Pinpoint the cell where the given text exists, returning its [x, y] midpoint coordinate. 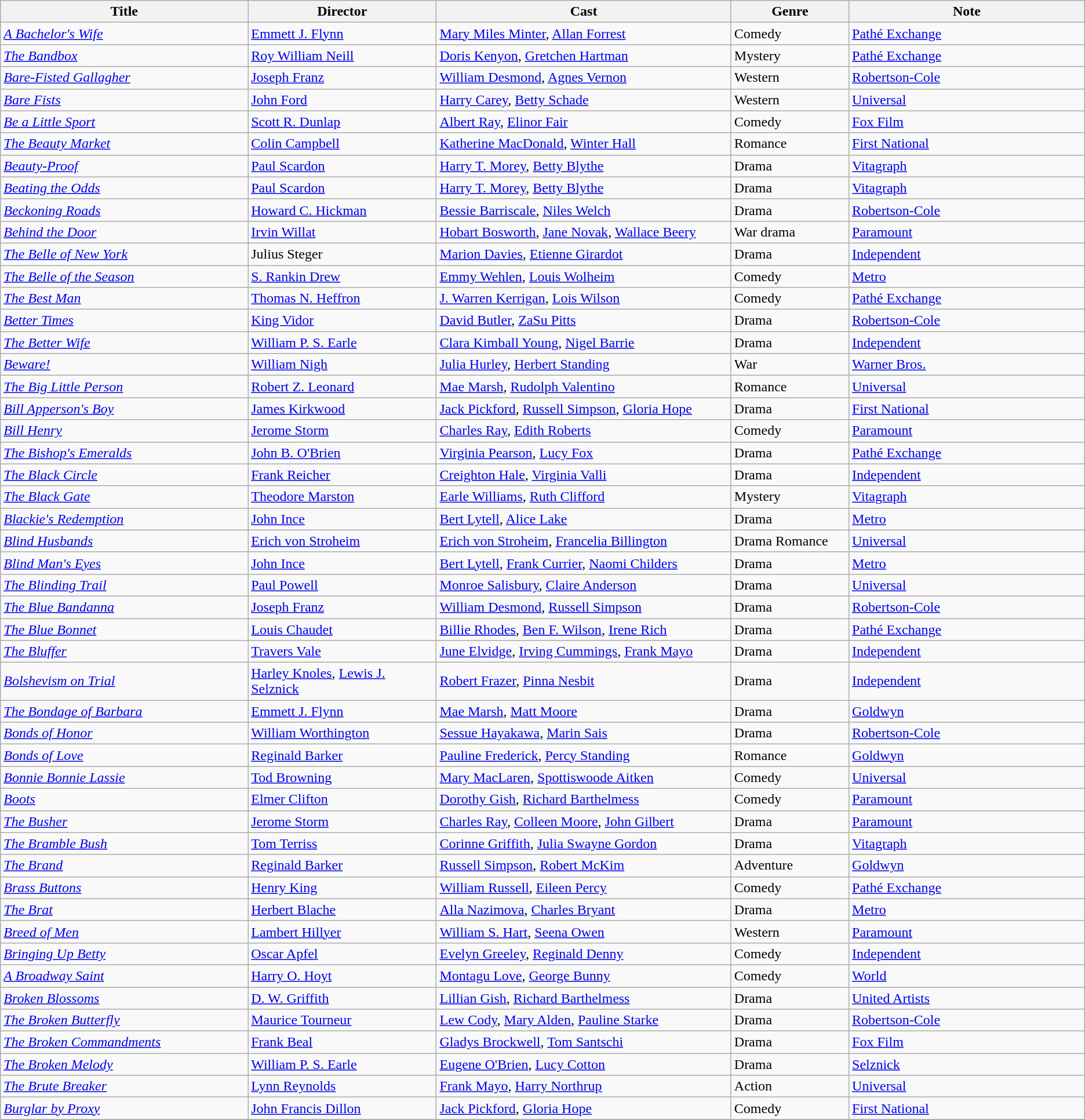
Lew Cody, Mary Alden, Pauline Starke [584, 1020]
The Bramble Bush [124, 843]
Beating the Odds [124, 188]
Blind Husbands [124, 541]
Bessie Barriscale, Niles Welch [584, 210]
United Artists [967, 998]
The Broken Butterfly [124, 1020]
A Bachelor's Wife [124, 34]
The Beauty Market [124, 144]
Bonds of Honor [124, 733]
Robert Frazer, Pinna Nesbit [584, 682]
Blind Man's Eyes [124, 563]
Howard C. Hickman [342, 210]
The Busher [124, 821]
The Big Little Person [124, 387]
Bill Apperson's Boy [124, 409]
Bolshevism on Trial [124, 682]
James Kirkwood [342, 409]
Irvin Willat [342, 232]
Tom Terriss [342, 843]
The Black Circle [124, 475]
Oscar Apfel [342, 954]
Herbert Blache [342, 910]
J. Warren Kerrigan, Lois Wilson [584, 299]
William Russell, Eileen Percy [584, 888]
Louis Chaudet [342, 629]
The Belle of New York [124, 254]
Bare-Fisted Gallagher [124, 78]
Theodore Marston [342, 497]
Warner Bros. [967, 365]
Frank Beal [342, 1042]
The Bishop's Emeralds [124, 453]
Henry King [342, 888]
Montagu Love, George Bunny [584, 976]
Lynn Reynolds [342, 1086]
Action [789, 1086]
World [967, 976]
William S. Hart, Seena Owen [584, 932]
The Brand [124, 866]
D. W. Griffith [342, 998]
Bonnie Bonnie Lassie [124, 777]
Beauty-Proof [124, 166]
S. Rankin Drew [342, 277]
Broken Blossoms [124, 998]
Mary Miles Minter, Allan Forrest [584, 34]
Charles Ray, Edith Roberts [584, 431]
Virginia Pearson, Lucy Fox [584, 453]
June Elvidge, Irving Cummings, Frank Mayo [584, 652]
Breed of Men [124, 932]
Katherine MacDonald, Winter Hall [584, 144]
The Bluffer [124, 652]
The Blue Bonnet [124, 629]
Emmy Wehlen, Louis Wolheim [584, 277]
Dorothy Gish, Richard Barthelmess [584, 799]
The Bandbox [124, 56]
The Bondage of Barbara [124, 711]
Clara Kimball Young, Nigel Barrie [584, 343]
The Broken Commandments [124, 1042]
Russell Simpson, Robert McKim [584, 866]
Lambert Hillyer [342, 932]
Bare Fists [124, 100]
Bonds of Love [124, 755]
Thomas N. Heffron [342, 299]
Be a Little Sport [124, 122]
Harry O. Hoyt [342, 976]
William Worthington [342, 733]
Monroe Salisbury, Claire Anderson [584, 585]
Paul Powell [342, 585]
Scott R. Dunlap [342, 122]
Erich von Stroheim [342, 541]
Roy William Neill [342, 56]
Blackie's Redemption [124, 519]
Note [967, 12]
Lillian Gish, Richard Barthelmess [584, 998]
Creighton Hale, Virginia Valli [584, 475]
Julia Hurley, Herbert Standing [584, 365]
Colin Campbell [342, 144]
Beware! [124, 365]
Erich von Stroheim, Francelia Billington [584, 541]
King Vidor [342, 321]
Mary MacLaren, Spottiswoode Aitken [584, 777]
Doris Kenyon, Gretchen Hartman [584, 56]
Harley Knoles, Lewis J. Selznick [342, 682]
The Black Gate [124, 497]
The Best Man [124, 299]
Genre [789, 12]
Harry Carey, Betty Schade [584, 100]
The Blue Bandanna [124, 607]
John B. O'Brien [342, 453]
Jack Pickford, Russell Simpson, Gloria Hope [584, 409]
Director [342, 12]
Mae Marsh, Matt Moore [584, 711]
Behind the Door [124, 232]
Tod Browning [342, 777]
Pauline Frederick, Percy Standing [584, 755]
Boots [124, 799]
Better Times [124, 321]
Robert Z. Leonard [342, 387]
Selznick [967, 1064]
Julius Steger [342, 254]
Maurice Tourneur [342, 1020]
Corinne Griffith, Julia Swayne Gordon [584, 843]
Frank Mayo, Harry Northrup [584, 1086]
Earle Williams, Ruth Clifford [584, 497]
The Blinding Trail [124, 585]
Beckoning Roads [124, 210]
Bill Henry [124, 431]
A Broadway Saint [124, 976]
Hobart Bosworth, Jane Novak, Wallace Beery [584, 232]
Adventure [789, 866]
David Butler, ZaSu Pitts [584, 321]
Eugene O'Brien, Lucy Cotton [584, 1064]
The Brute Breaker [124, 1086]
Bringing Up Betty [124, 954]
Cast [584, 12]
Gladys Brockwell, Tom Santschi [584, 1042]
Billie Rhodes, Ben F. Wilson, Irene Rich [584, 629]
Charles Ray, Colleen Moore, John Gilbert [584, 821]
John Francis Dillon [342, 1108]
Bert Lytell, Alice Lake [584, 519]
War [789, 365]
Albert Ray, Elinor Fair [584, 122]
William Desmond, Russell Simpson [584, 607]
The Brat [124, 910]
Marion Davies, Etienne Girardot [584, 254]
Bert Lytell, Frank Currier, Naomi Childers [584, 563]
The Belle of the Season [124, 277]
Elmer Clifton [342, 799]
Title [124, 12]
Travers Vale [342, 652]
William Nigh [342, 365]
Drama Romance [789, 541]
Jack Pickford, Gloria Hope [584, 1108]
War drama [789, 232]
Sessue Hayakawa, Marin Sais [584, 733]
William Desmond, Agnes Vernon [584, 78]
The Broken Melody [124, 1064]
Frank Reicher [342, 475]
Brass Buttons [124, 888]
The Better Wife [124, 343]
Burglar by Proxy [124, 1108]
John Ford [342, 100]
Alla Nazimova, Charles Bryant [584, 910]
Mae Marsh, Rudolph Valentino [584, 387]
Evelyn Greeley, Reginald Denny [584, 954]
